Capture the cell that displays the provided text and extract its [x, y] central coordinate. 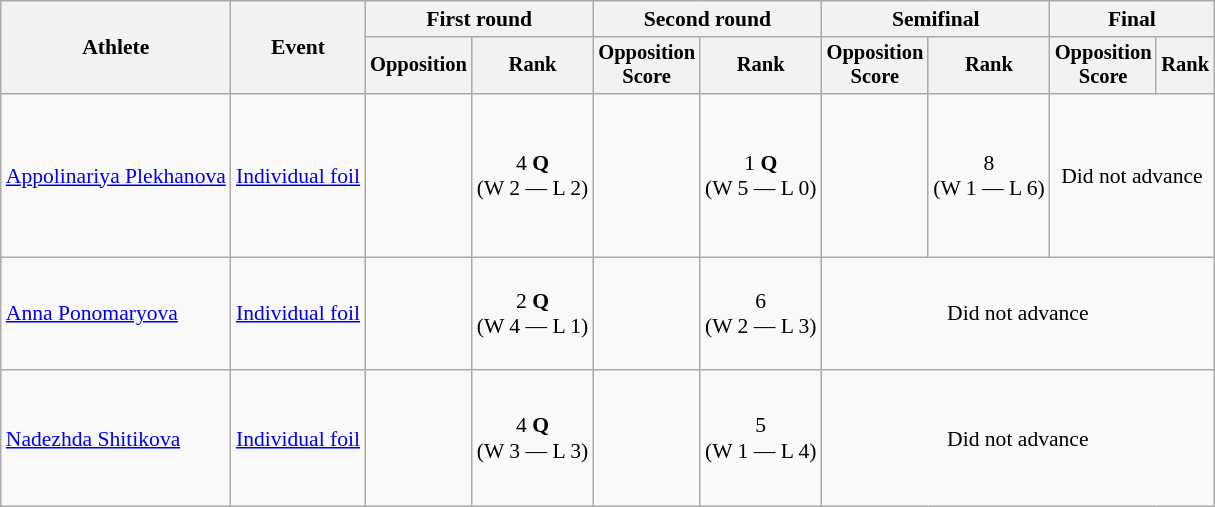
Opposition [418, 66]
Second round [707, 19]
8 (W 1 — L 6) [989, 176]
Semifinal [936, 19]
Athlete [116, 48]
6 (W 2 — L 3) [761, 314]
First round [479, 19]
Anna Ponomaryova [116, 314]
1 Q (W 5 — L 0) [761, 176]
2 Q (W 4 — L 1) [533, 314]
Final [1132, 19]
Appolinariya Plekhanova [116, 176]
4 Q (W 2 — L 2) [533, 176]
Event [298, 48]
